Pinpoint the cell where the given text exists, returning its [x, y] midpoint coordinate. 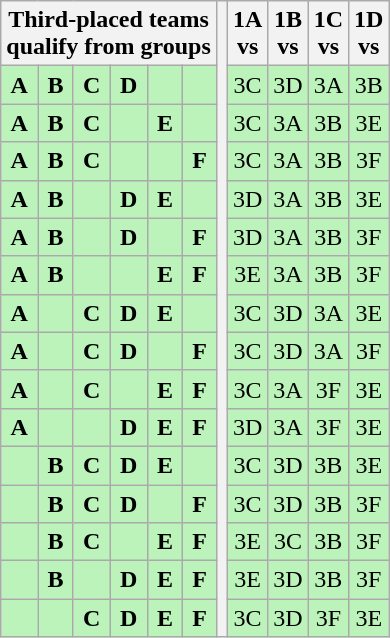
1Cvs [328, 34]
1Avs [247, 34]
Third-placed teamsqualify from groups [109, 34]
1Bvs [288, 34]
1Dvs [369, 34]
